Detect which cell encompasses the target text, then output its [x, y] center coordinate. 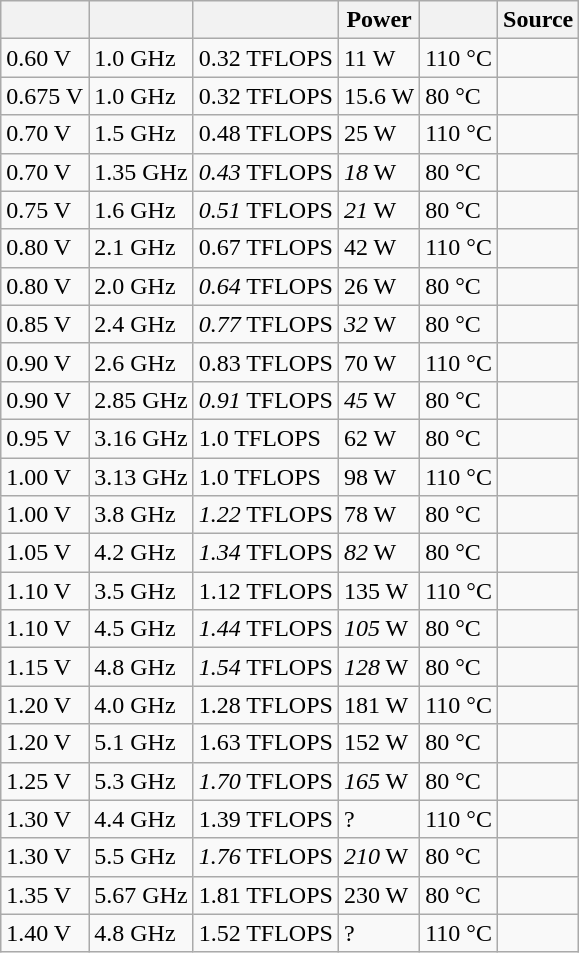
2.4 GHz [141, 324]
5.5 GHz [141, 857]
78 W [378, 515]
0.85 V [45, 324]
18 W [378, 172]
0.91 TFLOPS [266, 400]
1.5 GHz [141, 134]
135 W [378, 591]
2.6 GHz [141, 362]
2.1 GHz [141, 248]
1.44 TFLOPS [266, 629]
1.76 TFLOPS [266, 857]
3.13 GHz [141, 477]
128 W [378, 667]
15.6 W [378, 96]
98 W [378, 477]
1.70 TFLOPS [266, 781]
1.35 V [45, 895]
1.22 TFLOPS [266, 515]
0.43 TFLOPS [266, 172]
1.40 V [45, 933]
1.54 TFLOPS [266, 667]
0.51 TFLOPS [266, 210]
0.48 TFLOPS [266, 134]
4.5 GHz [141, 629]
3.16 GHz [141, 438]
105 W [378, 629]
1.05 V [45, 553]
1.25 V [45, 781]
1.39 TFLOPS [266, 819]
3.8 GHz [141, 515]
1.12 TFLOPS [266, 591]
0.60 V [45, 58]
5.67 GHz [141, 895]
4.2 GHz [141, 553]
25 W [378, 134]
62 W [378, 438]
Source [538, 20]
0.67 TFLOPS [266, 248]
3.5 GHz [141, 591]
0.675 V [45, 96]
152 W [378, 743]
26 W [378, 286]
21 W [378, 210]
230 W [378, 895]
165 W [378, 781]
0.77 TFLOPS [266, 324]
1.81 TFLOPS [266, 895]
45 W [378, 400]
32 W [378, 324]
1.52 TFLOPS [266, 933]
11 W [378, 58]
1.34 TFLOPS [266, 553]
82 W [378, 553]
1.35 GHz [141, 172]
0.83 TFLOPS [266, 362]
181 W [378, 705]
Power [378, 20]
0.95 V [45, 438]
210 W [378, 857]
4.0 GHz [141, 705]
2.85 GHz [141, 400]
42 W [378, 248]
70 W [378, 362]
5.1 GHz [141, 743]
0.64 TFLOPS [266, 286]
1.6 GHz [141, 210]
4.4 GHz [141, 819]
1.28 TFLOPS [266, 705]
0.75 V [45, 210]
5.3 GHz [141, 781]
1.63 TFLOPS [266, 743]
2.0 GHz [141, 286]
1.15 V [45, 667]
